Output the [x, y] coordinate of the center of the cell containing the given text.  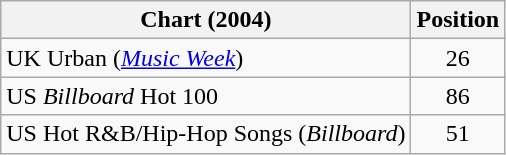
26 [458, 58]
US Hot R&B/Hip-Hop Songs (Billboard) [206, 134]
51 [458, 134]
Chart (2004) [206, 20]
Position [458, 20]
UK Urban (Music Week) [206, 58]
86 [458, 96]
US Billboard Hot 100 [206, 96]
